Search for the cell housing the specified text and yield its (x, y) center coordinate. 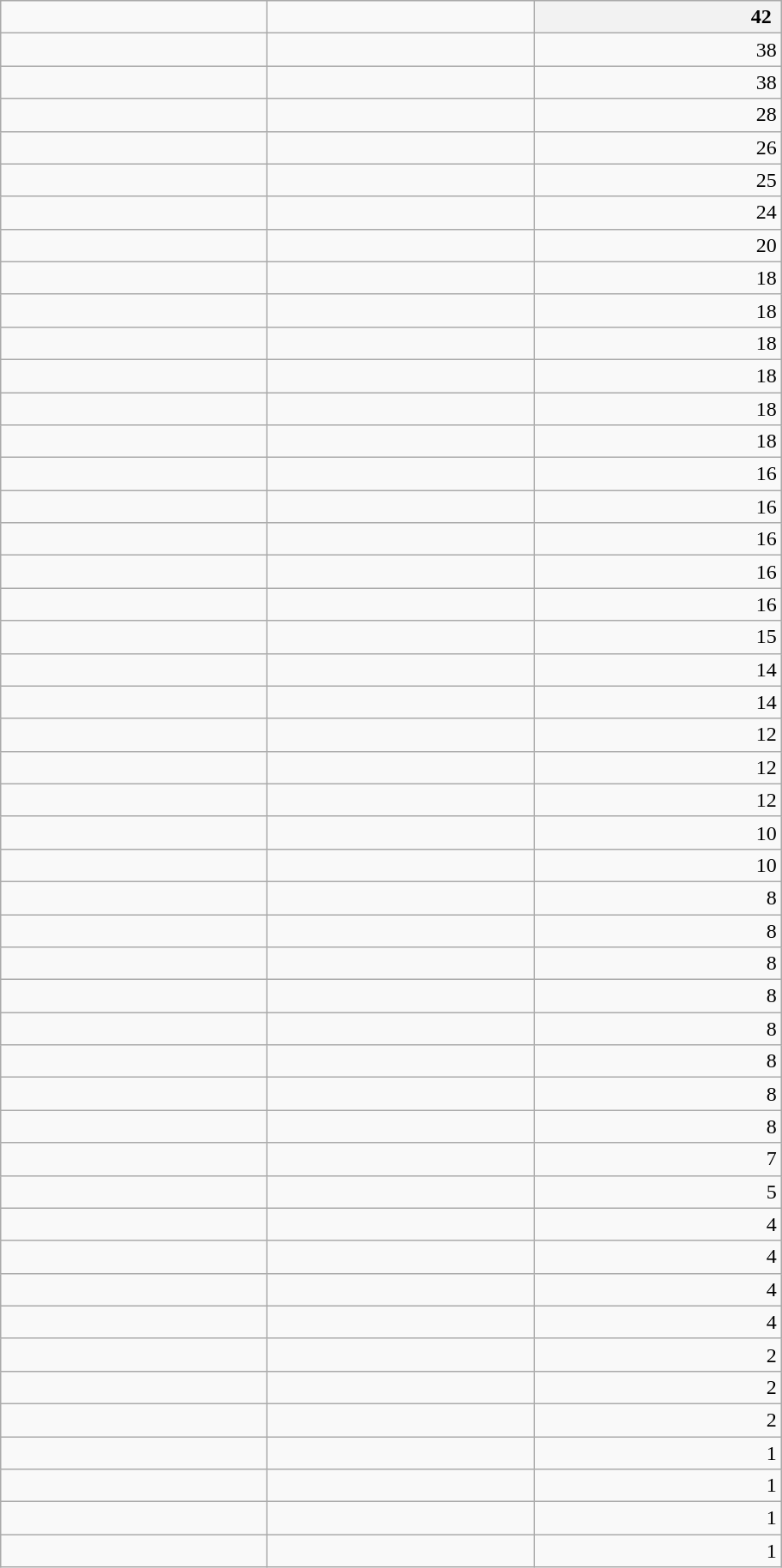
26 (658, 147)
28 (658, 115)
42 (658, 17)
5 (658, 1192)
15 (658, 637)
25 (658, 180)
24 (658, 213)
20 (658, 245)
7 (658, 1159)
